Return the [X, Y] coordinate for the center point of the cell that contains the specified text.  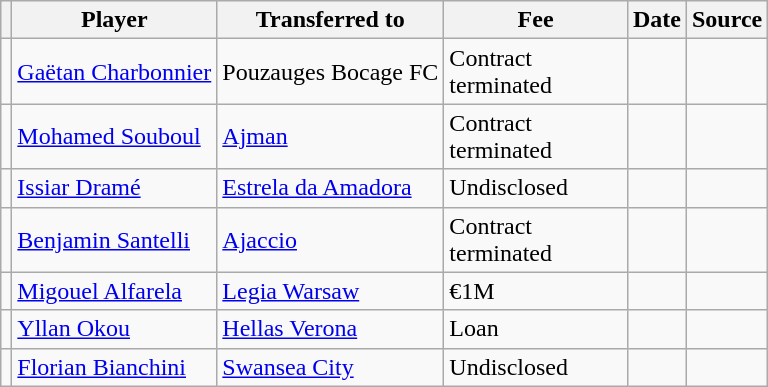
Legia Warsaw [330, 291]
Date [656, 20]
Florian Bianchini [114, 367]
Ajaccio [330, 240]
Issiar Dramé [114, 188]
Yllan Okou [114, 329]
Mohamed Souboul [114, 136]
Benjamin Santelli [114, 240]
Swansea City [330, 367]
€1M [536, 291]
Fee [536, 20]
Hellas Verona [330, 329]
Source [726, 20]
Ajman [330, 136]
Migouel Alfarela [114, 291]
Player [114, 20]
Loan [536, 329]
Pouzauges Bocage FC [330, 72]
Gaëtan Charbonnier [114, 72]
Transferred to [330, 20]
Estrela da Amadora [330, 188]
